Extract the (X, Y) coordinate from the center of the cell holding the provided text.  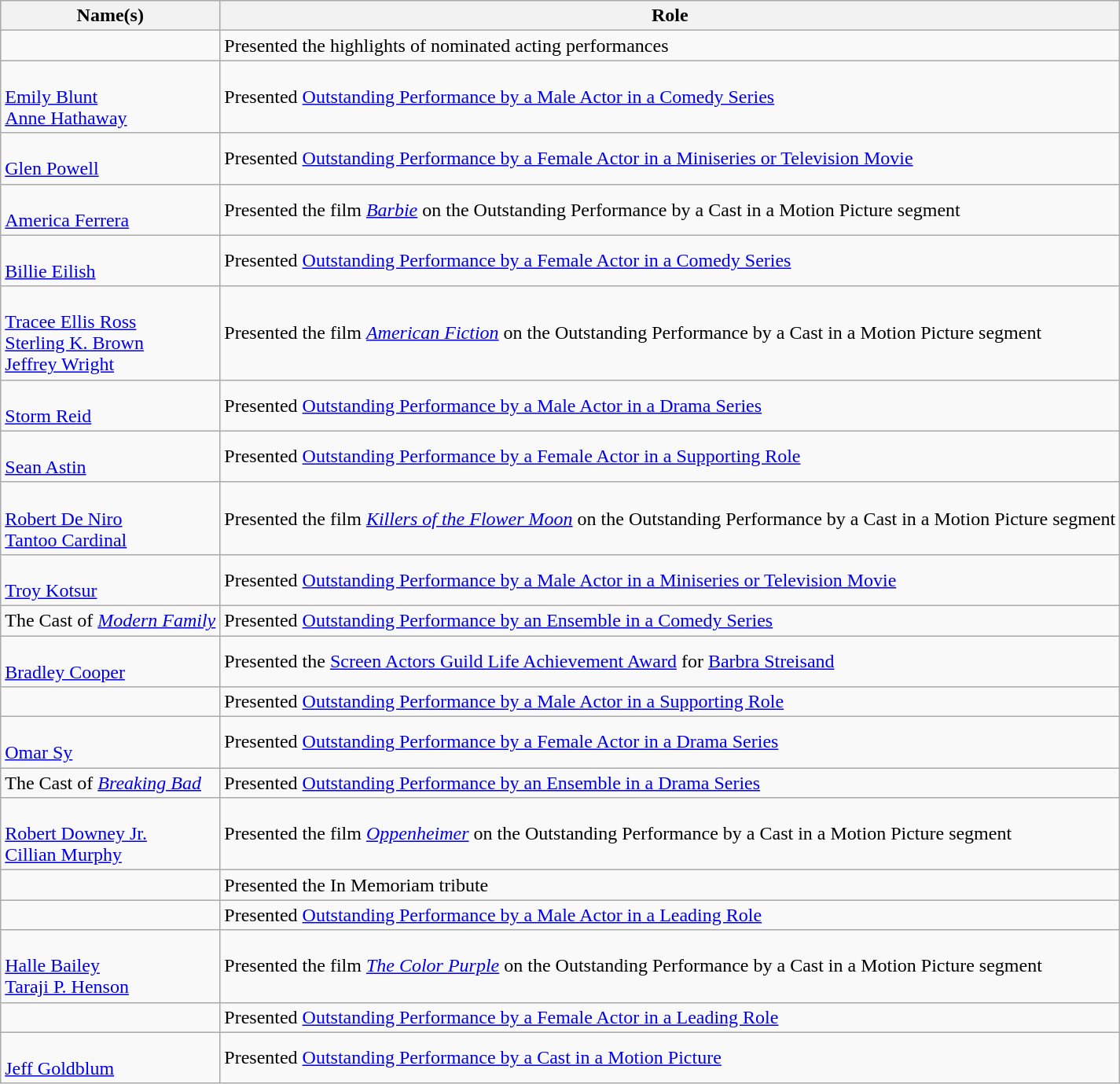
The Cast of Modern Family (110, 620)
Omar Sy (110, 742)
Presented the In Memoriam tribute (670, 885)
Presented Outstanding Performance by a Male Actor in a Miniseries or Television Movie (670, 580)
The Cast of Breaking Bad (110, 783)
Tracee Ellis RossSterling K. BrownJeffrey Wright (110, 333)
Billie Eilish (110, 261)
Presented the film Killers of the Flower Moon on the Outstanding Performance by a Cast in a Motion Picture segment (670, 518)
Presented Outstanding Performance by a Male Actor in a Leading Role (670, 915)
Presented Outstanding Performance by a Female Actor in a Comedy Series (670, 261)
Presented the Screen Actors Guild Life Achievement Award for Barbra Streisand (670, 660)
Presented Outstanding Performance by a Male Actor in a Comedy Series (670, 97)
Presented the film The Color Purple on the Outstanding Performance by a Cast in a Motion Picture segment (670, 966)
Presented Outstanding Performance by a Female Actor in a Leading Role (670, 1017)
America Ferrera (110, 209)
Presented the highlights of nominated acting performances (670, 46)
Troy Kotsur (110, 580)
Halle BaileyTaraji P. Henson (110, 966)
Sean Astin (110, 456)
Presented Outstanding Performance by a Male Actor in a Drama Series (670, 406)
Glen Powell (110, 159)
Robert Downey Jr.Cillian Murphy (110, 834)
Presented the film Oppenheimer on the Outstanding Performance by a Cast in a Motion Picture segment (670, 834)
Presented the film Barbie on the Outstanding Performance by a Cast in a Motion Picture segment (670, 209)
Presented Outstanding Performance by a Female Actor in a Drama Series (670, 742)
Name(s) (110, 16)
Presented Outstanding Performance by an Ensemble in a Comedy Series (670, 620)
Presented the film American Fiction on the Outstanding Performance by a Cast in a Motion Picture segment (670, 333)
Presented Outstanding Performance by a Cast in a Motion Picture (670, 1058)
Robert De NiroTantoo Cardinal (110, 518)
Presented Outstanding Performance by a Female Actor in a Miniseries or Television Movie (670, 159)
Bradley Cooper (110, 660)
Presented Outstanding Performance by a Female Actor in a Supporting Role (670, 456)
Role (670, 16)
Presented Outstanding Performance by an Ensemble in a Drama Series (670, 783)
Jeff Goldblum (110, 1058)
Presented Outstanding Performance by a Male Actor in a Supporting Role (670, 702)
Storm Reid (110, 406)
Emily BluntAnne Hathaway (110, 97)
